Provide the (X, Y) coordinate of the cell's center where the given text is located.  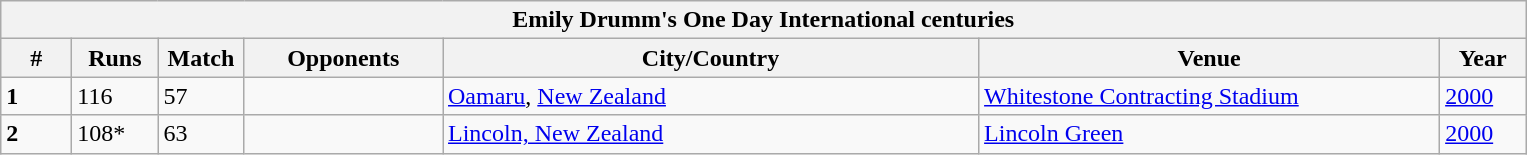
Venue (1210, 58)
# (36, 58)
Lincoln Green (1210, 134)
Emily Drumm's One Day International centuries (764, 20)
Runs (115, 58)
Year (1483, 58)
City/Country (710, 58)
57 (201, 96)
Opponents (344, 58)
Oamaru, New Zealand (710, 96)
1 (36, 96)
108* (115, 134)
Whitestone Contracting Stadium (1210, 96)
116 (115, 96)
2 (36, 134)
63 (201, 134)
Lincoln, New Zealand (710, 134)
Match (201, 58)
